Locate the cell with the specified text and output its (X, Y) center coordinate. 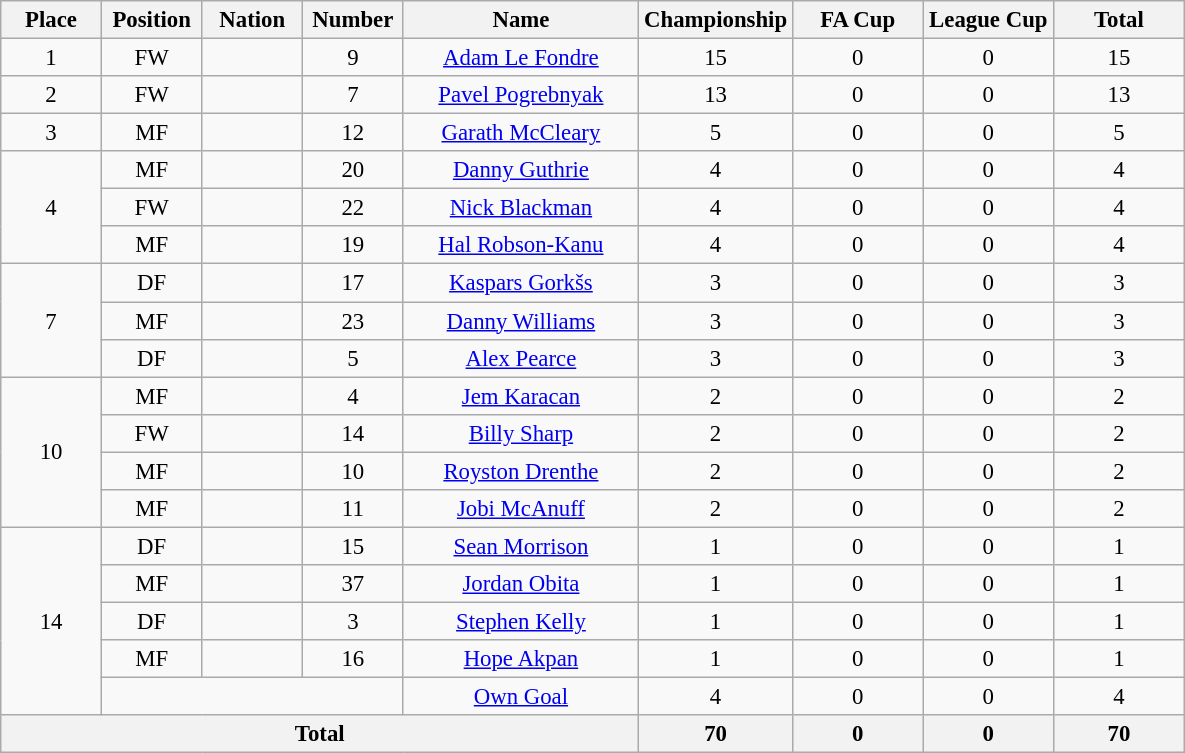
Position (152, 20)
11 (354, 509)
Place (52, 20)
Jobi McAnuff (521, 509)
Jordan Obita (521, 584)
Garath McCleary (521, 133)
Adam Le Fondre (521, 58)
Jem Karacan (521, 396)
37 (354, 584)
22 (354, 208)
Sean Morrison (521, 546)
League Cup (988, 20)
FA Cup (858, 20)
Own Goal (521, 697)
Stephen Kelly (521, 621)
20 (354, 170)
Danny Guthrie (521, 170)
Billy Sharp (521, 433)
17 (354, 283)
Number (354, 20)
Danny Williams (521, 321)
Hal Robson-Kanu (521, 245)
Nation (252, 20)
Name (521, 20)
Pavel Pogrebnyak (521, 95)
12 (354, 133)
Kaspars Gorkšs (521, 283)
Royston Drenthe (521, 471)
16 (354, 659)
19 (354, 245)
Hope Akpan (521, 659)
Alex Pearce (521, 358)
Championship (716, 20)
9 (354, 58)
23 (354, 321)
Nick Blackman (521, 208)
